Find where the given text appears and provide that cell's center as [x, y] coordinate. 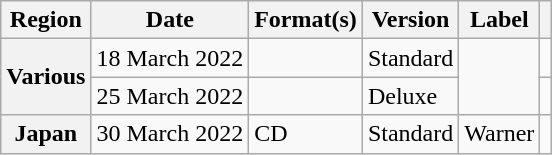
30 March 2022 [170, 134]
Various [46, 77]
Version [410, 20]
Deluxe [410, 96]
CD [306, 134]
Label [500, 20]
Format(s) [306, 20]
18 March 2022 [170, 58]
25 March 2022 [170, 96]
Warner [500, 134]
Japan [46, 134]
Date [170, 20]
Region [46, 20]
